Provide the (X, Y) coordinate of the cell's center where the given text is located.  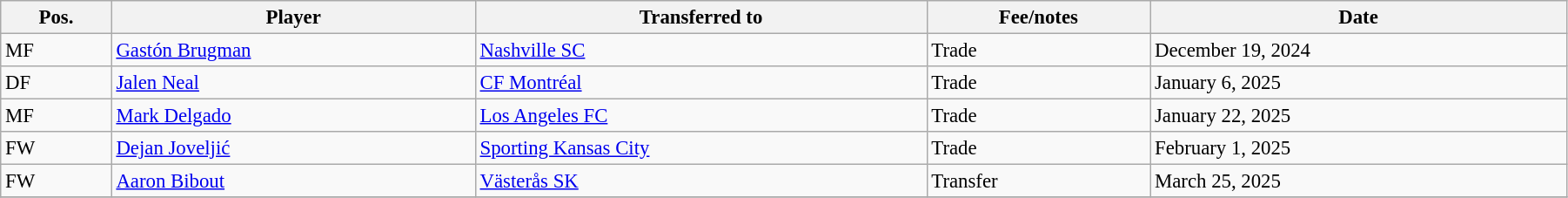
Jalen Neal (293, 83)
Fee/notes (1039, 17)
Transferred to (701, 17)
Sporting Kansas City (701, 148)
March 25, 2025 (1359, 181)
Pos. (56, 17)
Transfer (1039, 181)
December 19, 2024 (1359, 51)
Nashville SC (701, 51)
Aaron Bibout (293, 181)
February 1, 2025 (1359, 148)
Mark Delgado (293, 116)
January 6, 2025 (1359, 83)
January 22, 2025 (1359, 116)
Date (1359, 17)
Gastón Brugman (293, 51)
Player (293, 17)
CF Montréal (701, 83)
Dejan Joveljić (293, 148)
Los Angeles FC (701, 116)
DF (56, 83)
Västerås SK (701, 181)
